Provide the (x, y) coordinate of the cell's center where the given text is located.  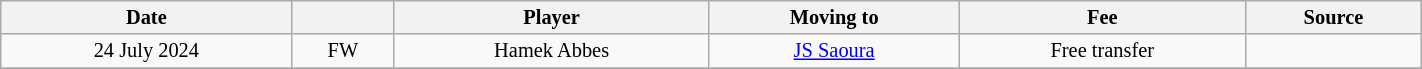
24 July 2024 (146, 51)
Fee (1102, 17)
Hamek Abbes (552, 51)
Player (552, 17)
Date (146, 17)
JS Saoura (834, 51)
Source (1334, 17)
Free transfer (1102, 51)
FW (343, 51)
Moving to (834, 17)
